Find where the given text appears and provide that cell's center as [X, Y] coordinate. 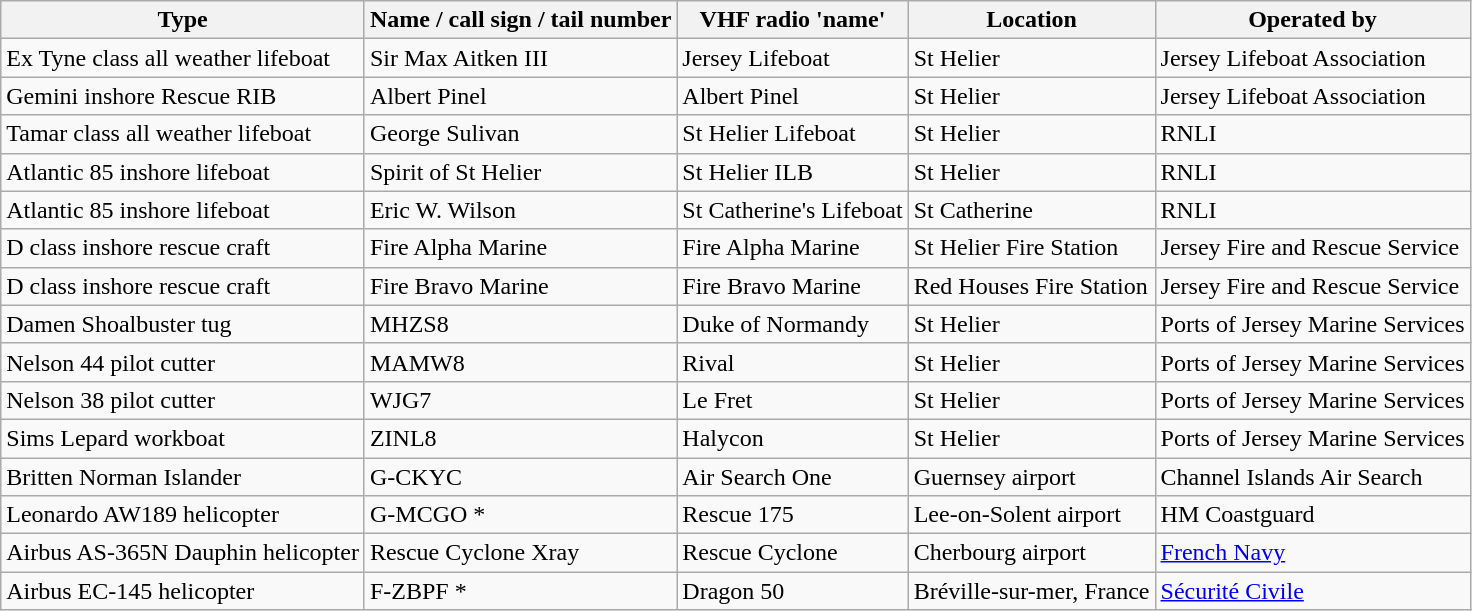
St Catherine's Lifeboat [792, 210]
Air Search One [792, 477]
Gemini inshore Rescue RIB [183, 96]
Damen Shoalbuster tug [183, 324]
G-MCGO * [520, 515]
Sir Max Aitken III [520, 58]
MAMW8 [520, 362]
St Catherine [1032, 210]
Name / call sign / tail number [520, 20]
G-CKYC [520, 477]
Britten Norman Islander [183, 477]
Nelson 44 pilot cutter [183, 362]
F-ZBPF * [520, 591]
Operated by [1312, 20]
ZINL8 [520, 438]
Guernsey airport [1032, 477]
Jersey Lifeboat [792, 58]
Rescue Cyclone [792, 553]
St Helier Fire Station [1032, 248]
Halycon [792, 438]
Lee-on-Solent airport [1032, 515]
George Sulivan [520, 134]
Le Fret [792, 400]
St Helier Lifeboat [792, 134]
Bréville-sur-mer, France [1032, 591]
Sécurité Civile [1312, 591]
Leonardo AW189 helicopter [183, 515]
MHZS8 [520, 324]
Rescue Cyclone Xray [520, 553]
Dragon 50 [792, 591]
Eric W. Wilson [520, 210]
French Navy [1312, 553]
WJG7 [520, 400]
St Helier ILB [792, 172]
Red Houses Fire Station [1032, 286]
Duke of Normandy [792, 324]
Airbus EC-145 helicopter [183, 591]
Tamar class all weather lifeboat [183, 134]
Rescue 175 [792, 515]
Location [1032, 20]
VHF radio 'name' [792, 20]
Ex Tyne class all weather lifeboat [183, 58]
Airbus AS-365N Dauphin helicopter [183, 553]
Nelson 38 pilot cutter [183, 400]
Rival [792, 362]
Sims Lepard workboat [183, 438]
Cherbourg airport [1032, 553]
Channel Islands Air Search [1312, 477]
Type [183, 20]
HM Coastguard [1312, 515]
Spirit of St Helier [520, 172]
